Locate the cell with the specified text and output its (X, Y) center coordinate. 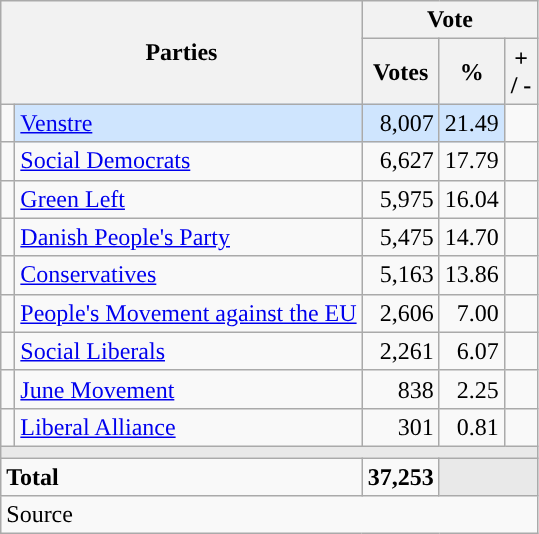
2,606 (400, 313)
5,475 (400, 237)
5,975 (400, 199)
6,627 (400, 161)
7.00 (472, 313)
Social Liberals (188, 351)
2.25 (472, 389)
37,253 (400, 477)
8,007 (400, 123)
People's Movement against the EU (188, 313)
Danish People's Party (188, 237)
21.49 (472, 123)
Green Left (188, 199)
Conservatives (188, 275)
Total (182, 477)
Vote (450, 20)
838 (400, 389)
Parties (182, 52)
Venstre (188, 123)
June Movement (188, 389)
301 (400, 427)
0.81 (472, 427)
Source (270, 515)
14.70 (472, 237)
6.07 (472, 351)
2,261 (400, 351)
Liberal Alliance (188, 427)
5,163 (400, 275)
+ / - (521, 72)
16.04 (472, 199)
Votes (400, 72)
17.79 (472, 161)
Social Democrats (188, 161)
% (472, 72)
13.86 (472, 275)
